From the cell containing the given text, extract its center point as (X, Y) coordinate. 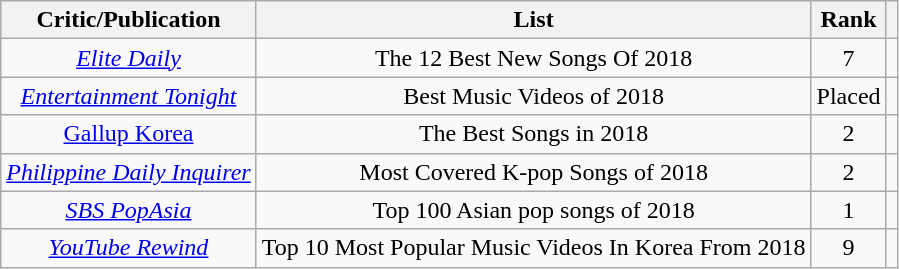
List (534, 20)
SBS PopAsia (128, 210)
Philippine Daily Inquirer (128, 172)
Critic/Publication (128, 20)
Best Music Videos of 2018 (534, 96)
Top 10 Most Popular Music Videos In Korea From 2018 (534, 248)
Placed (848, 96)
Entertainment Tonight (128, 96)
Most Covered K-pop Songs of 2018 (534, 172)
Top 100 Asian pop songs of 2018 (534, 210)
1 (848, 210)
Elite Daily (128, 58)
The Best Songs in 2018 (534, 134)
YouTube Rewind (128, 248)
9 (848, 248)
Rank (848, 20)
Gallup Korea (128, 134)
The 12 Best New Songs Of 2018 (534, 58)
7 (848, 58)
